Scan for the cell matching the given text and deliver its (x, y) coordinate at center. 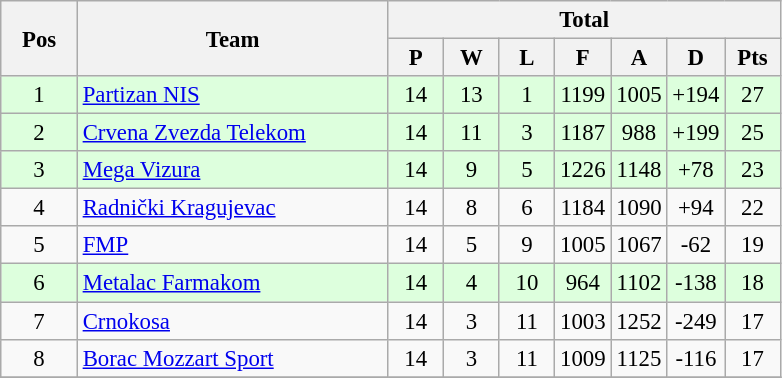
Pts (753, 58)
988 (639, 133)
964 (583, 283)
-249 (696, 321)
+199 (696, 133)
23 (753, 170)
7 (40, 321)
L (527, 58)
19 (753, 245)
Pos (40, 38)
A (639, 58)
13 (472, 95)
Mega Vizura (232, 170)
-116 (696, 358)
1187 (583, 133)
P (416, 58)
D (696, 58)
+94 (696, 208)
Crvena Zvezda Telekom (232, 133)
1003 (583, 321)
Metalac Farmakom (232, 283)
18 (753, 283)
1090 (639, 208)
1148 (639, 170)
22 (753, 208)
1199 (583, 95)
Team (232, 38)
+78 (696, 170)
FMP (232, 245)
27 (753, 95)
Total (584, 20)
1226 (583, 170)
Borac Mozzart Sport (232, 358)
W (472, 58)
Partizan NIS (232, 95)
2 (40, 133)
1184 (583, 208)
Crnokosa (232, 321)
F (583, 58)
1252 (639, 321)
Radnički Kragujevac (232, 208)
1009 (583, 358)
-62 (696, 245)
1125 (639, 358)
1102 (639, 283)
10 (527, 283)
1067 (639, 245)
25 (753, 133)
+194 (696, 95)
-138 (696, 283)
